Return [X, Y] of the center of cell containing provided text 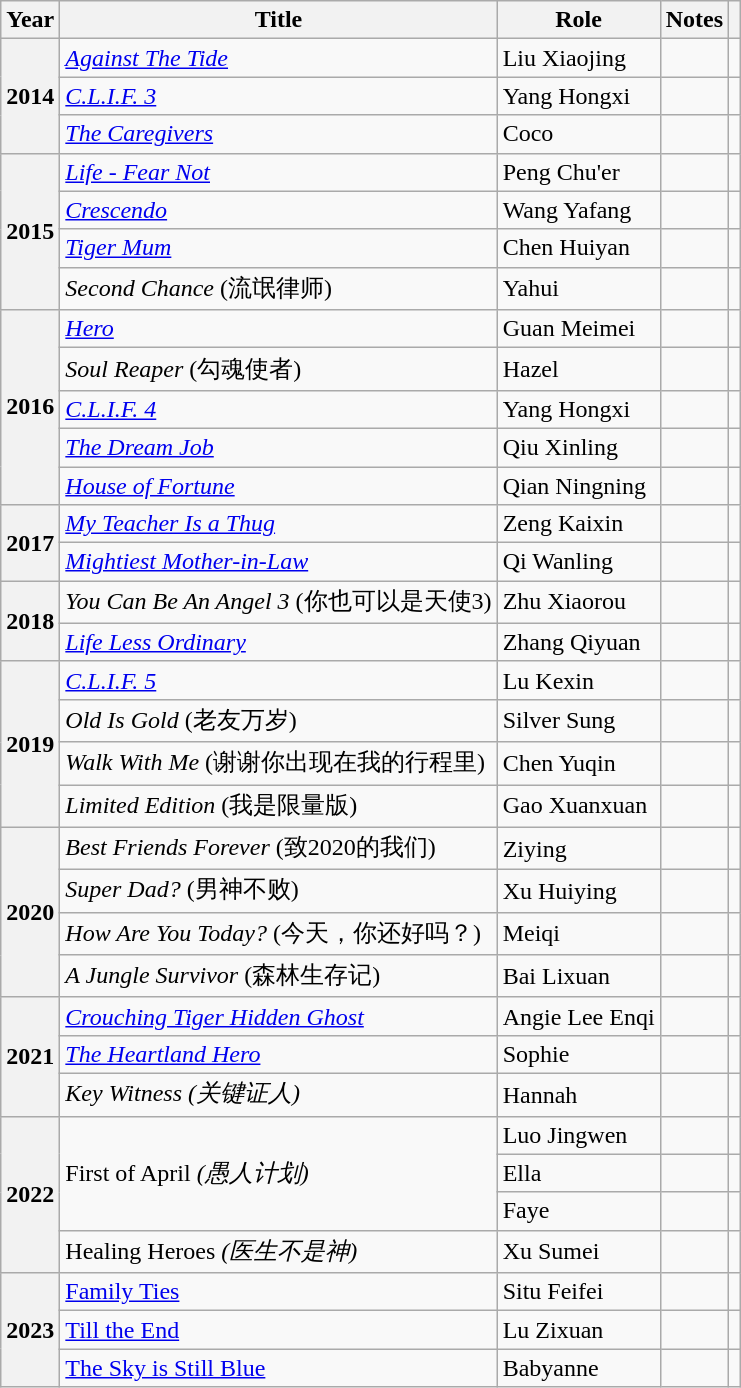
Hannah [578, 1094]
Best Friends Forever (致2020的我们) [278, 848]
2018 [30, 622]
Gao Xuanxuan [578, 806]
Soul Reaper (勾魂使者) [278, 370]
Crouching Tiger Hidden Ghost [278, 1016]
The Caregivers [278, 134]
First of April (愚人计划) [278, 1173]
Bai Lixuan [578, 976]
Hazel [578, 370]
Faye [578, 1211]
2023 [30, 1330]
Notes [694, 20]
2022 [30, 1194]
Till the End [278, 1330]
C.L.I.F. 5 [278, 680]
Babyanne [578, 1368]
Liu Xiaojing [578, 58]
The Sky is Still Blue [278, 1368]
Life - Fear Not [278, 172]
Guan Meimei [578, 329]
Xu Huiying [578, 892]
A Jungle Survivor (森林生存记) [278, 976]
My Teacher Is a Thug [278, 524]
The Heartland Hero [278, 1054]
Second Chance (流氓律师) [278, 288]
2021 [30, 1056]
Against The Tide [278, 58]
Mightiest Mother-in-Law [278, 562]
2017 [30, 543]
Luo Jingwen [578, 1135]
Chen Yuqin [578, 764]
Year [30, 20]
Crescendo [278, 210]
Qi Wanling [578, 562]
Situ Feifei [578, 1292]
Peng Chu'er [578, 172]
Zhu Xiaorou [578, 602]
C.L.I.F. 4 [278, 409]
House of Fortune [278, 485]
Old Is Gold (老友万岁) [278, 720]
Qiu Xinling [578, 447]
Limited Edition (我是限量版) [278, 806]
Qian Ningning [578, 485]
Life Less Ordinary [278, 642]
Chen Huiyan [578, 248]
Key Witness (关键证人) [278, 1094]
Wang Yafang [578, 210]
Zhang Qiyuan [578, 642]
2019 [30, 744]
Sophie [578, 1054]
Title [278, 20]
You Can Be An Angel 3 (你也可以是天使3) [278, 602]
Angie Lee Enqi [578, 1016]
2020 [30, 912]
Silver Sung [578, 720]
Lu Kexin [578, 680]
Lu Zixuan [578, 1330]
Ella [578, 1173]
C.L.I.F. 3 [278, 96]
2015 [30, 232]
2016 [30, 408]
How Are You Today? (今天，你还好吗？) [278, 934]
2014 [30, 96]
Ziying [578, 848]
Family Ties [278, 1292]
Hero [278, 329]
The Dream Job [278, 447]
Meiqi [578, 934]
Healing Heroes (医生不是神) [278, 1252]
Coco [578, 134]
Super Dad? (男神不败) [278, 892]
Yahui [578, 288]
Role [578, 20]
Tiger Mum [278, 248]
Zeng Kaixin [578, 524]
Walk With Me (谢谢你出现在我的行程里) [278, 764]
Xu Sumei [578, 1252]
